For the text-containing cell, return its midpoint in [x, y] coordinate format. 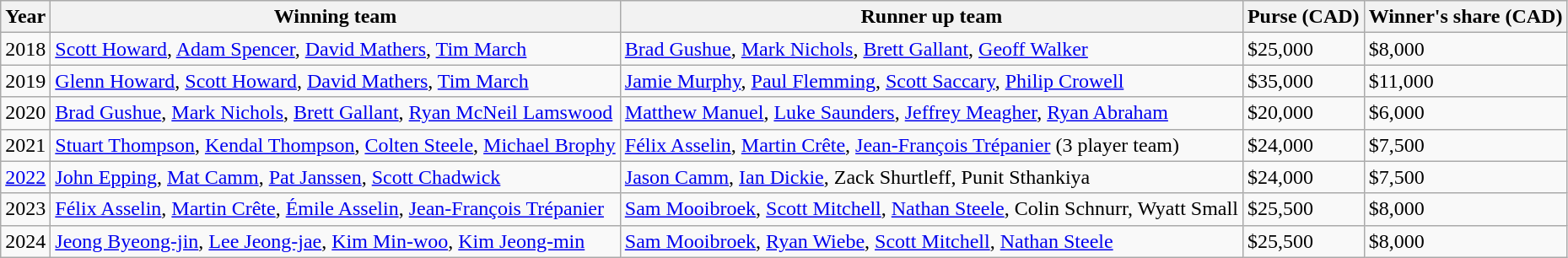
Winner's share (CAD) [1466, 17]
2024 [25, 241]
2021 [25, 145]
Winning team [336, 17]
Matthew Manuel, Luke Saunders, Jeffrey Meagher, Ryan Abraham [931, 113]
$20,000 [1303, 113]
Brad Gushue, Mark Nichols, Brett Gallant, Ryan McNeil Lamswood [336, 113]
Brad Gushue, Mark Nichols, Brett Gallant, Geoff Walker [931, 49]
Scott Howard, Adam Spencer, David Mathers, Tim March [336, 49]
Sam Mooibroek, Ryan Wiebe, Scott Mitchell, Nathan Steele [931, 241]
Jeong Byeong-jin, Lee Jeong-jae, Kim Min-woo, Kim Jeong-min [336, 241]
Purse (CAD) [1303, 17]
2018 [25, 49]
Year [25, 17]
Runner up team [931, 17]
$6,000 [1466, 113]
$35,000 [1303, 81]
2019 [25, 81]
Félix Asselin, Martin Crête, Jean-François Trépanier (3 player team) [931, 145]
Félix Asselin, Martin Crête, Émile Asselin, Jean-François Trépanier [336, 209]
Jason Camm, Ian Dickie, Zack Shurtleff, Punit Sthankiya [931, 177]
Stuart Thompson, Kendal Thompson, Colten Steele, Michael Brophy [336, 145]
Glenn Howard, Scott Howard, David Mathers, Tim March [336, 81]
Sam Mooibroek, Scott Mitchell, Nathan Steele, Colin Schnurr, Wyatt Small [931, 209]
$11,000 [1466, 81]
2022 [25, 177]
2020 [25, 113]
$25,000 [1303, 49]
2023 [25, 209]
John Epping, Mat Camm, Pat Janssen, Scott Chadwick [336, 177]
Jamie Murphy, Paul Flemming, Scott Saccary, Philip Crowell [931, 81]
